Pinpoint the cell where the given text exists, returning its [x, y] midpoint coordinate. 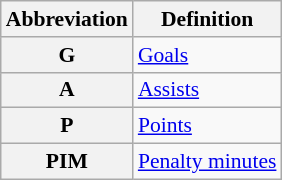
Goals [208, 55]
PIM [67, 162]
Penalty minutes [208, 162]
Assists [208, 90]
G [67, 55]
Points [208, 126]
A [67, 90]
P [67, 126]
Definition [208, 19]
Abbreviation [67, 19]
